Capture the cell that displays the provided text and extract its (x, y) central coordinate. 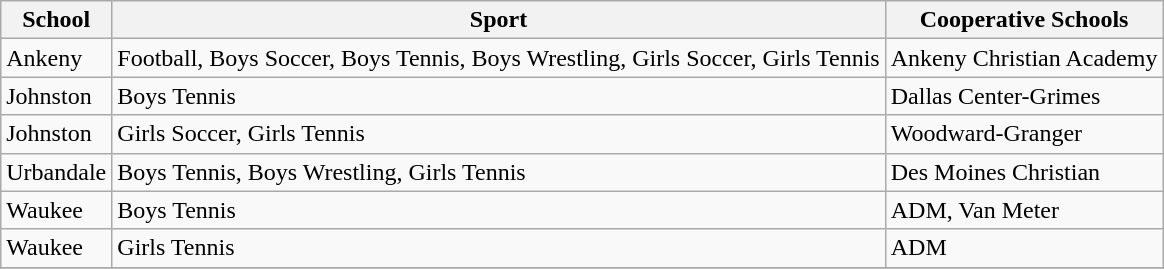
Boys Tennis, Boys Wrestling, Girls Tennis (498, 172)
Girls Soccer, Girls Tennis (498, 134)
School (56, 20)
Urbandale (56, 172)
Cooperative Schools (1024, 20)
Football, Boys Soccer, Boys Tennis, Boys Wrestling, Girls Soccer, Girls Tennis (498, 58)
Woodward-Granger (1024, 134)
Ankeny Christian Academy (1024, 58)
ADM, Van Meter (1024, 210)
ADM (1024, 248)
Des Moines Christian (1024, 172)
Girls Tennis (498, 248)
Ankeny (56, 58)
Dallas Center-Grimes (1024, 96)
Sport (498, 20)
